Scan for the cell matching the given text and deliver its [X, Y] coordinate at center. 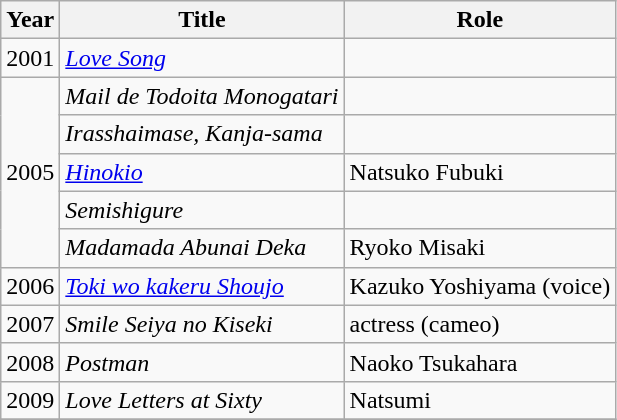
Naoko Tsukahara [480, 362]
Madamada Abunai Deka [202, 248]
Toki wo kakeru Shoujo [202, 286]
Mail de Todoita Monogatari [202, 96]
Hinokio [202, 172]
Semishigure [202, 210]
2006 [30, 286]
Love Song [202, 58]
Natsuko Fubuki [480, 172]
actress (cameo) [480, 324]
Love Letters at Sixty [202, 400]
2009 [30, 400]
Irasshaimase, Kanja-sama [202, 134]
Kazuko Yoshiyama (voice) [480, 286]
Natsumi [480, 400]
2008 [30, 362]
Ryoko Misaki [480, 248]
Role [480, 20]
2001 [30, 58]
2005 [30, 172]
Smile Seiya no Kiseki [202, 324]
Year [30, 20]
Postman [202, 362]
2007 [30, 324]
Title [202, 20]
